Pinpoint the cell where the given text exists, returning its (x, y) midpoint coordinate. 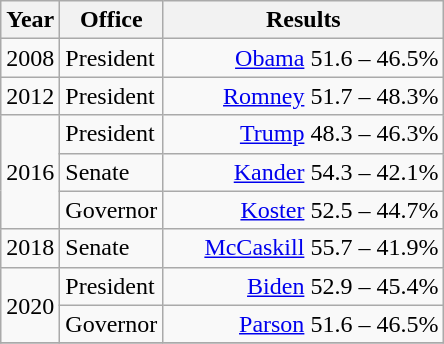
Romney 51.7 – 48.3% (304, 96)
2012 (30, 96)
McCaskill 55.7 – 41.9% (304, 248)
Koster 52.5 – 44.7% (304, 210)
2008 (30, 58)
Kander 54.3 – 42.1% (304, 172)
2020 (30, 305)
2018 (30, 248)
2016 (30, 172)
Biden 52.9 – 45.4% (304, 286)
Parson 51.6 – 46.5% (304, 324)
Results (304, 20)
Obama 51.6 – 46.5% (304, 58)
Year (30, 20)
Trump 48.3 – 46.3% (304, 134)
Office (112, 20)
